Capture the cell that displays the provided text and extract its (X, Y) central coordinate. 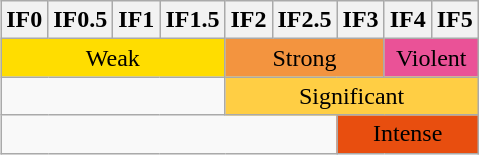
Weak (113, 58)
Intense (408, 134)
IF1.5 (192, 20)
IF0 (24, 20)
IF3 (360, 20)
IF2 (248, 20)
Significant (352, 96)
IF2.5 (304, 20)
IF4 (408, 20)
Strong (304, 58)
IF0.5 (80, 20)
IF5 (454, 20)
IF1 (136, 20)
Violent (431, 58)
